Detect which cell encompasses the target text, then output its (x, y) center coordinate. 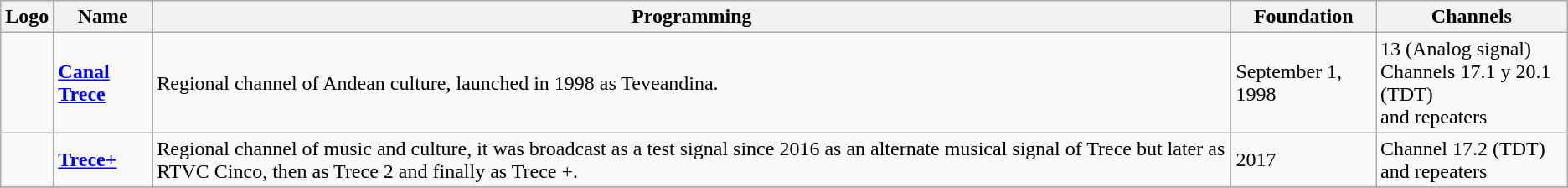
Regional channel of Andean culture, launched in 1998 as Teveandina. (692, 82)
13 (Analog signal)Channels 17.1 y 20.1 (TDT)and repeaters (1473, 82)
Canal Trece (103, 82)
Channel 17.2 (TDT)and repeaters (1473, 159)
Foundation (1303, 17)
2017 (1303, 159)
Channels (1473, 17)
Trece+ (103, 159)
September 1, 1998 (1303, 82)
Programming (692, 17)
Name (103, 17)
Logo (27, 17)
